Return the [X, Y] coordinate for the center point of the cell that contains the specified text.  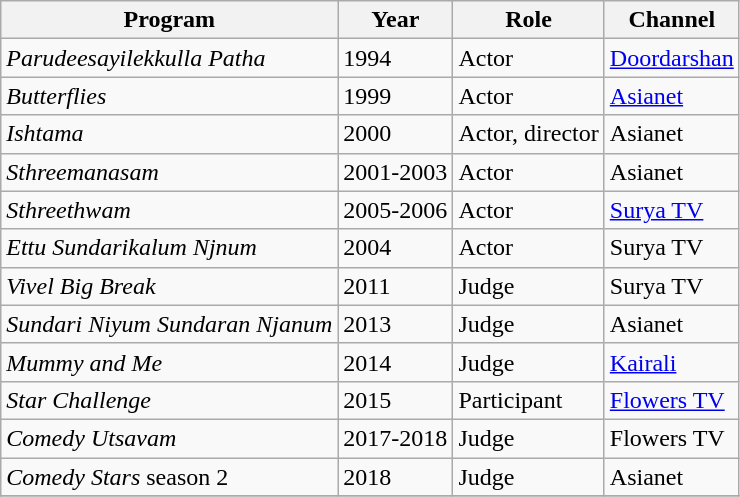
1999 [396, 96]
Vivel Big Break [170, 286]
2001-2003 [396, 172]
Role [528, 20]
2015 [396, 400]
2011 [396, 286]
Comedy Utsavam [170, 438]
Butterflies [170, 96]
Kairali [672, 362]
Star Challenge [170, 400]
1994 [396, 58]
2018 [396, 477]
2014 [396, 362]
2013 [396, 324]
Year [396, 20]
2005-2006 [396, 210]
2017-2018 [396, 438]
Sthreemanasam [170, 172]
Parudeesayilekkulla Patha [170, 58]
2000 [396, 134]
Ettu Sundarikalum Njnum [170, 248]
Program [170, 20]
Channel [672, 20]
Mummy and Me [170, 362]
Comedy Stars season 2 [170, 477]
Sthreethwam [170, 210]
Ishtama [170, 134]
Doordarshan [672, 58]
Participant [528, 400]
Actor, director [528, 134]
Sundari Niyum Sundaran Njanum [170, 324]
2004 [396, 248]
